For the text-containing cell, return its midpoint in (x, y) coordinate format. 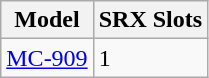
SRX Slots (150, 20)
MC-909 (47, 58)
1 (150, 58)
Model (47, 20)
